Search for the cell housing the specified text and yield its (x, y) center coordinate. 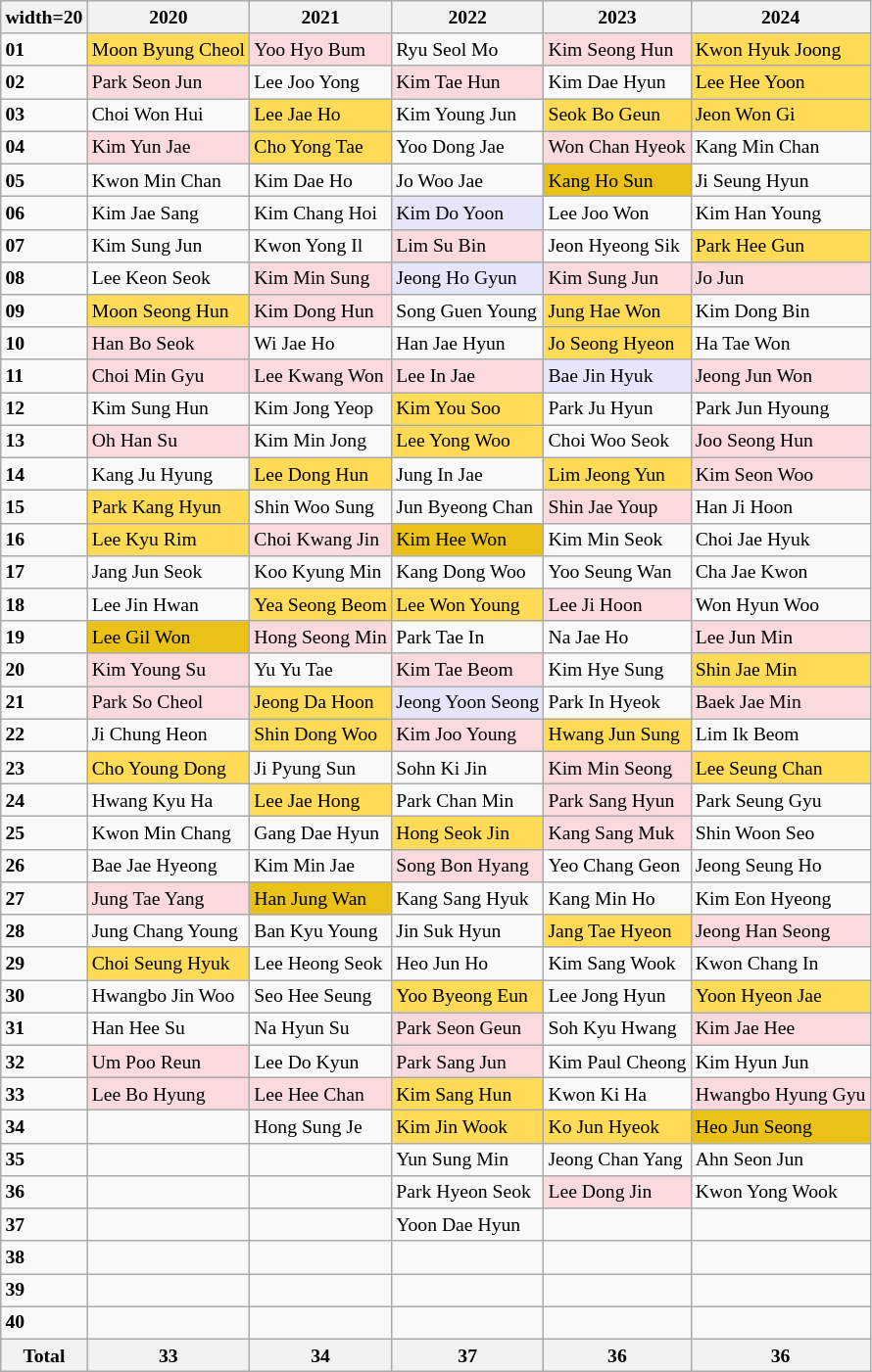
Lee Jae Ho (321, 116)
Lim Ik Beom (780, 734)
13 (44, 441)
Kim Jin Wook (468, 1126)
Kim Seon Woo (780, 474)
Hong Seong Min (321, 637)
Yoo Hyo Bum (321, 49)
Baek Jae Min (780, 703)
Gang Dae Hyun (321, 832)
Shin Jae Youp (617, 507)
Yoo Byeong Eun (468, 997)
Lee Jun Min (780, 637)
11 (44, 376)
Ji Pyung Sun (321, 768)
Jeong Han Seong (780, 930)
35 (44, 1159)
15 (44, 507)
Park Seon Geun (468, 1028)
Moon Seong Hun (169, 311)
Park In Hyeok (617, 703)
Ji Seung Hyun (780, 180)
Han Jae Hyun (468, 343)
Shin Woon Seo (780, 832)
Lee Dong Jin (617, 1193)
04 (44, 147)
Kwon Ki Ha (617, 1095)
17 (44, 572)
Lee Ji Hoon (617, 605)
Seo Hee Seung (321, 997)
Park Ju Hyun (617, 409)
Kim Dae Ho (321, 180)
Jeong Ho Gyun (468, 278)
Jang Jun Seok (169, 572)
Hwangbo Hyung Gyu (780, 1095)
Kim Sang Hun (468, 1095)
Yun Sung Min (468, 1159)
Kim Yun Jae (169, 147)
Kim Hyun Jun (780, 1062)
Lee Yong Woo (468, 441)
Han Bo Seok (169, 343)
Kim Tae Hun (468, 82)
Kim Min Seok (617, 539)
Kwon Chang In (780, 964)
Park Tae In (468, 637)
Jung Hae Won (617, 311)
Park Seon Jun (169, 82)
Kim Hye Sung (617, 670)
Park Hee Gun (780, 245)
Kim Dong Bin (780, 311)
Kwon Min Chan (169, 180)
Kwon Hyuk Joong (780, 49)
width=20 (44, 18)
Han Hee Su (169, 1028)
Um Poo Reun (169, 1062)
Yoon Hyeon Jae (780, 997)
Jo Woo Jae (468, 180)
Kim Tae Beom (468, 670)
Park Hyeon Seok (468, 1193)
2020 (169, 18)
Ko Jun Hyeok (617, 1126)
Yoo Dong Jae (468, 147)
Kim Min Jae (321, 866)
Lim Jeong Yun (617, 474)
Song Bon Hyang (468, 866)
Lee Kwang Won (321, 376)
Total (44, 1355)
Jeong Da Hoon (321, 703)
Choi Min Gyu (169, 376)
Bae Jae Hyeong (169, 866)
Won Hyun Woo (780, 605)
05 (44, 180)
Shin Jae Min (780, 670)
Seok Bo Geun (617, 116)
Jung Chang Young (169, 930)
Jeong Chan Yang (617, 1159)
Oh Han Su (169, 441)
Kim Min Seong (617, 768)
Koo Kyung Min (321, 572)
Soh Kyu Hwang (617, 1028)
Yea Seong Beom (321, 605)
Cho Yong Tae (321, 147)
02 (44, 82)
Na Hyun Su (321, 1028)
Kim Min Jong (321, 441)
40 (44, 1322)
Kim Chang Hoi (321, 213)
Kang Sang Muk (617, 832)
Lee Heong Seok (321, 964)
18 (44, 605)
Kim Jong Yeop (321, 409)
Jung Tae Yang (169, 899)
2023 (617, 18)
Lee Jin Hwan (169, 605)
24 (44, 801)
Lee Kyu Rim (169, 539)
Park Kang Hyun (169, 507)
Heo Jun Ho (468, 964)
Choi Jae Hyuk (780, 539)
38 (44, 1257)
06 (44, 213)
23 (44, 768)
Lee Joo Yong (321, 82)
Yoo Seung Wan (617, 572)
28 (44, 930)
Kim Sang Wook (617, 964)
Choi Seung Hyuk (169, 964)
2024 (780, 18)
21 (44, 703)
Kim Joo Young (468, 734)
Bae Jin Hyuk (617, 376)
Kwon Yong Il (321, 245)
Jung In Jae (468, 474)
14 (44, 474)
Kang Dong Woo (468, 572)
Ban Kyu Young (321, 930)
Lee Seung Chan (780, 768)
Won Chan Hyeok (617, 147)
Lee Won Young (468, 605)
16 (44, 539)
26 (44, 866)
Kang Ho Sun (617, 180)
Kang Ju Hyung (169, 474)
39 (44, 1291)
Lee Hee Chan (321, 1095)
Kim Seong Hun (617, 49)
07 (44, 245)
Cho Young Dong (169, 768)
22 (44, 734)
Lee Keon Seok (169, 278)
Park Jun Hyoung (780, 409)
Kim Dong Hun (321, 311)
Choi Woo Seok (617, 441)
20 (44, 670)
Hwang Jun Sung (617, 734)
Choi Kwang Jin (321, 539)
Kim You Soo (468, 409)
Lee Bo Hyung (169, 1095)
Hwangbo Jin Woo (169, 997)
Han Jung Wan (321, 899)
32 (44, 1062)
Lee Do Kyun (321, 1062)
Kim Jae Hee (780, 1028)
Kim Dae Hyun (617, 82)
Lee Hee Yoon (780, 82)
Jo Seong Hyeon (617, 343)
Kim Paul Cheong (617, 1062)
Jang Tae Hyeon (617, 930)
Lim Su Bin (468, 245)
Park Chan Min (468, 801)
Yoon Dae Hyun (468, 1224)
Kim Do Yoon (468, 213)
Ji Chung Heon (169, 734)
Kim Hee Won (468, 539)
09 (44, 311)
Lee Jong Hyun (617, 997)
Jeon Won Gi (780, 116)
Ha Tae Won (780, 343)
Moon Byung Cheol (169, 49)
Kim Jae Sang (169, 213)
12 (44, 409)
27 (44, 899)
Hong Sung Je (321, 1126)
Jo Jun (780, 278)
Yeo Chang Geon (617, 866)
19 (44, 637)
Cha Jae Kwon (780, 572)
Ahn Seon Jun (780, 1159)
Park Seung Gyu (780, 801)
Kang Sang Hyuk (468, 899)
Kim Young Su (169, 670)
Kwon Yong Wook (780, 1193)
Park Sang Jun (468, 1062)
Ryu Seol Mo (468, 49)
10 (44, 343)
Kang Min Chan (780, 147)
Shin Dong Woo (321, 734)
29 (44, 964)
Kang Min Ho (617, 899)
Jeon Hyeong Sik (617, 245)
Na Jae Ho (617, 637)
2022 (468, 18)
25 (44, 832)
Yu Yu Tae (321, 670)
Lee In Jae (468, 376)
Park So Cheol (169, 703)
Jeong Seung Ho (780, 866)
Kwon Min Chang (169, 832)
Kim Eon Hyeong (780, 899)
Kim Sung Hun (169, 409)
Jeong Yoon Seong (468, 703)
Lee Joo Won (617, 213)
Shin Woo Sung (321, 507)
Kim Han Young (780, 213)
Kim Young Jun (468, 116)
08 (44, 278)
Lee Gil Won (169, 637)
Choi Won Hui (169, 116)
Hong Seok Jin (468, 832)
Hwang Kyu Ha (169, 801)
Jin Suk Hyun (468, 930)
30 (44, 997)
Heo Jun Seong (780, 1126)
Wi Jae Ho (321, 343)
31 (44, 1028)
Park Sang Hyun (617, 801)
01 (44, 49)
2021 (321, 18)
Lee Jae Hong (321, 801)
Jeong Jun Won (780, 376)
Song Guen Young (468, 311)
Sohn Ki Jin (468, 768)
Lee Dong Hun (321, 474)
Kim Min Sung (321, 278)
Jun Byeong Chan (468, 507)
03 (44, 116)
Han Ji Hoon (780, 507)
Joo Seong Hun (780, 441)
